For the text-containing cell, return its midpoint in (x, y) coordinate format. 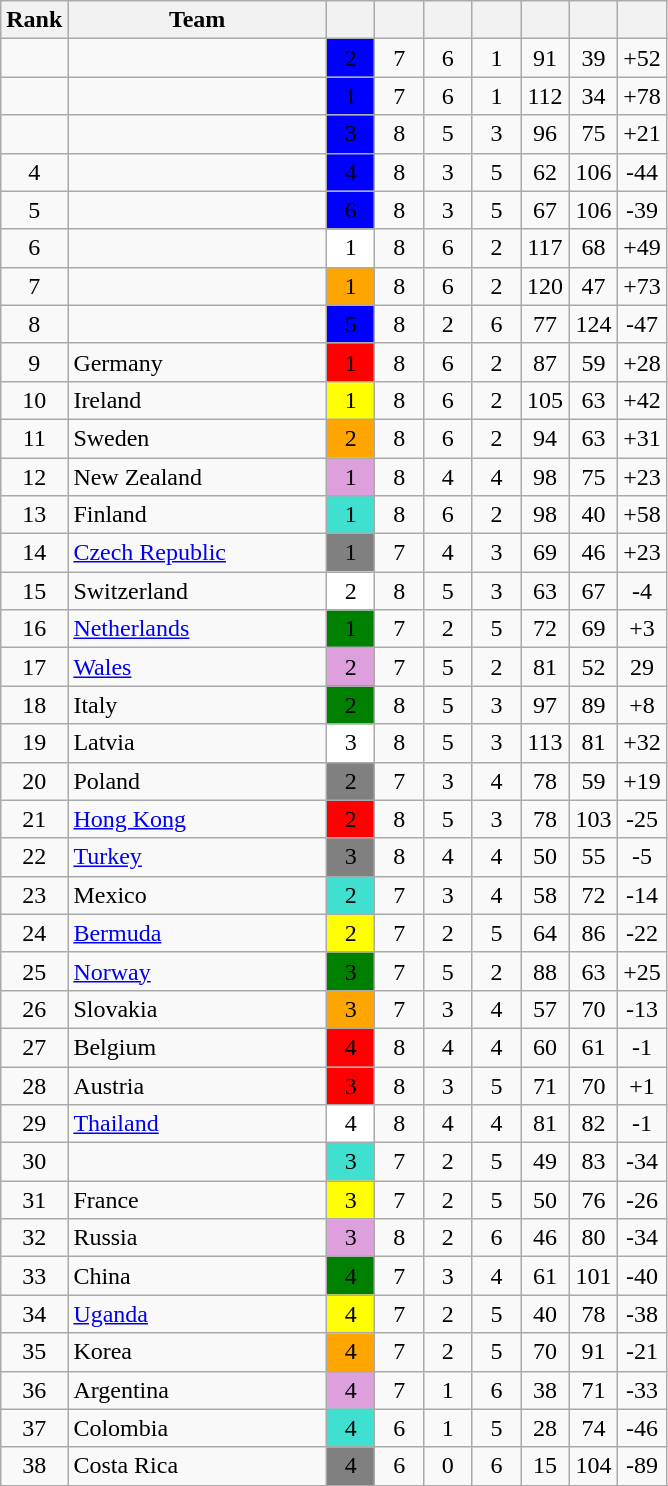
20 (34, 781)
30 (34, 1162)
+58 (642, 515)
-47 (642, 324)
Costa Rica (198, 1466)
23 (34, 895)
12 (34, 477)
Bermuda (198, 933)
35 (34, 1352)
Sweden (198, 438)
Ireland (198, 400)
32 (34, 1238)
57 (546, 1009)
Mexico (198, 895)
+25 (642, 971)
97 (546, 705)
-44 (642, 172)
25 (34, 971)
-39 (642, 210)
+19 (642, 781)
104 (594, 1466)
88 (546, 971)
Austria (198, 1085)
124 (594, 324)
+21 (642, 134)
+49 (642, 248)
10 (34, 400)
77 (546, 324)
-46 (642, 1428)
37 (34, 1428)
Russia (198, 1238)
117 (546, 248)
17 (34, 667)
47 (594, 286)
Team (198, 20)
New Zealand (198, 477)
-38 (642, 1314)
86 (594, 933)
31 (34, 1200)
82 (594, 1124)
-40 (642, 1276)
87 (546, 362)
16 (34, 629)
68 (594, 248)
Poland (198, 781)
49 (546, 1162)
9 (34, 362)
22 (34, 857)
120 (546, 286)
Czech Republic (198, 553)
0 (448, 1466)
52 (594, 667)
14 (34, 553)
58 (546, 895)
Norway (198, 971)
+1 (642, 1085)
74 (594, 1428)
-33 (642, 1390)
19 (34, 743)
-4 (642, 591)
+52 (642, 58)
101 (594, 1276)
76 (594, 1200)
24 (34, 933)
Thailand (198, 1124)
96 (546, 134)
Argentina (198, 1390)
105 (546, 400)
Belgium (198, 1047)
Turkey (198, 857)
+8 (642, 705)
18 (34, 705)
13 (34, 515)
Switzerland (198, 591)
39 (594, 58)
27 (34, 1047)
80 (594, 1238)
-25 (642, 819)
Wales (198, 667)
-14 (642, 895)
Netherlands (198, 629)
-21 (642, 1352)
+31 (642, 438)
France (198, 1200)
21 (34, 819)
36 (34, 1390)
+32 (642, 743)
83 (594, 1162)
113 (546, 743)
64 (546, 933)
-26 (642, 1200)
-89 (642, 1466)
Colombia (198, 1428)
Italy (198, 705)
11 (34, 438)
Germany (198, 362)
33 (34, 1276)
62 (546, 172)
Finland (198, 515)
Uganda (198, 1314)
94 (546, 438)
112 (546, 96)
55 (594, 857)
Hong Kong (198, 819)
103 (594, 819)
26 (34, 1009)
+78 (642, 96)
89 (594, 705)
-13 (642, 1009)
-22 (642, 933)
+42 (642, 400)
Korea (198, 1352)
-5 (642, 857)
Slovakia (198, 1009)
Rank (34, 20)
+73 (642, 286)
China (198, 1276)
Latvia (198, 743)
+28 (642, 362)
+3 (642, 629)
60 (546, 1047)
